Locate the cell with the specified text and output its (X, Y) center coordinate. 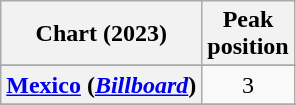
Chart (2023) (102, 34)
Peakposition (248, 34)
3 (248, 85)
Mexico (Billboard) (102, 85)
